Capture the cell that displays the provided text and extract its [X, Y] central coordinate. 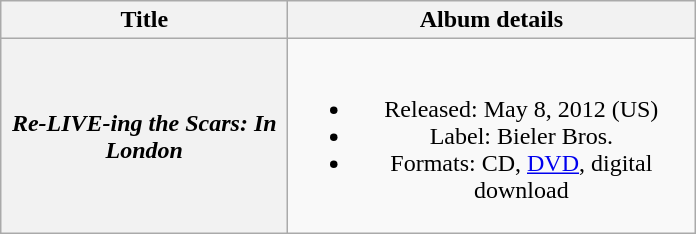
Title [144, 20]
Album details [492, 20]
Re-LIVE-ing the Scars: In London [144, 136]
Released: May 8, 2012 (US)Label: Bieler Bros.Formats: CD, DVD, digital download [492, 136]
